Pinpoint the cell where the given text exists, returning its (x, y) midpoint coordinate. 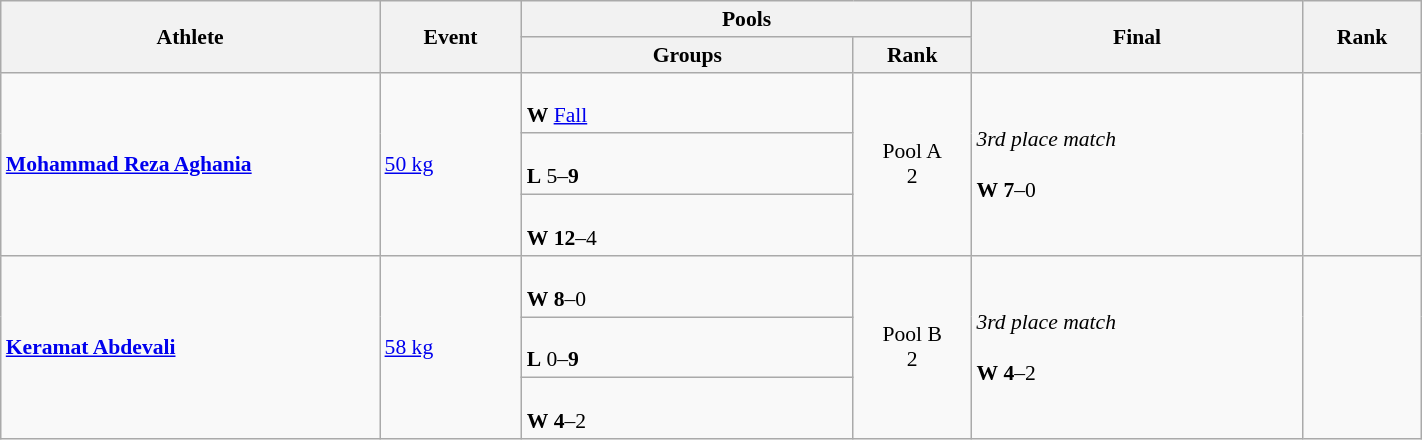
58 kg (451, 348)
Pools (747, 19)
Athlete (190, 36)
Event (451, 36)
L 0–9 (688, 348)
3rd place matchW 7–0 (1136, 164)
W 8–0 (688, 286)
Final (1136, 36)
50 kg (451, 164)
W 4–2 (688, 408)
Keramat Abdevali (190, 348)
3rd place matchW 4–2 (1136, 348)
Mohammad Reza Aghania (190, 164)
L 5–9 (688, 164)
Pool B2 (912, 348)
Pool A2 (912, 164)
W 12–4 (688, 226)
W Fall (688, 102)
Groups (688, 55)
